Output the [X, Y] coordinate of the center of the cell containing the given text.  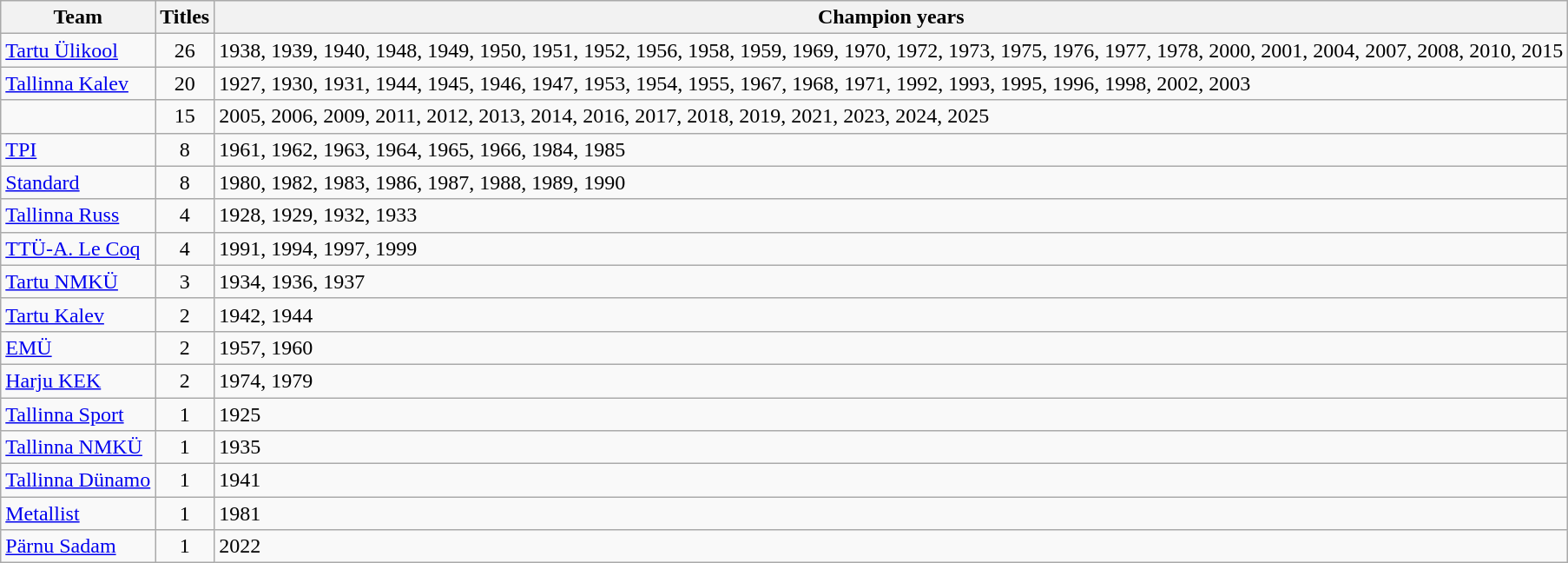
1928, 1929, 1932, 1933 [891, 215]
Standard [78, 182]
EMÜ [78, 348]
Pärnu Sadam [78, 546]
Metallist [78, 513]
Tartu NMKÜ [78, 281]
1925 [891, 414]
26 [185, 50]
3 [185, 281]
Tartu Ülikool [78, 50]
Tartu Kalev [78, 315]
1941 [891, 480]
Tallinna Russ [78, 215]
1957, 1960 [891, 348]
1935 [891, 447]
1942, 1944 [891, 315]
Titles [185, 17]
2022 [891, 546]
Team [78, 17]
Champion years [891, 17]
Harju KEK [78, 381]
2005, 2006, 2009, 2011, 2012, 2013, 2014, 2016, 2017, 2018, 2019, 2021, 2023, 2024, 2025 [891, 116]
1974, 1979 [891, 381]
1991, 1994, 1997, 1999 [891, 248]
1980, 1982, 1983, 1986, 1987, 1988, 1989, 1990 [891, 182]
Tallinna Kalev [78, 83]
Tallinna Dünamo [78, 480]
20 [185, 83]
Tallinna Sport [78, 414]
15 [185, 116]
1961, 1962, 1963, 1964, 1965, 1966, 1984, 1985 [891, 149]
Tallinna NMKÜ [78, 447]
1981 [891, 513]
TTÜ-A. Le Coq [78, 248]
1927, 1930, 1931, 1944, 1945, 1946, 1947, 1953, 1954, 1955, 1967, 1968, 1971, 1992, 1993, 1995, 1996, 1998, 2002, 2003 [891, 83]
1934, 1936, 1937 [891, 281]
TPI [78, 149]
